Pinpoint the cell where the given text exists, returning its [x, y] midpoint coordinate. 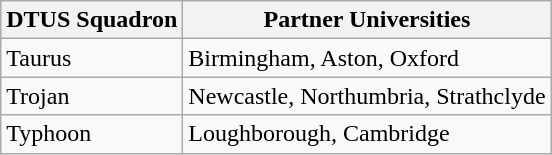
Trojan [92, 96]
Taurus [92, 58]
Birmingham, Aston, Oxford [367, 58]
Newcastle, Northumbria, Strathclyde [367, 96]
DTUS Squadron [92, 20]
Partner Universities [367, 20]
Loughborough, Cambridge [367, 134]
Typhoon [92, 134]
